Detect which cell encompasses the target text, then output its (X, Y) center coordinate. 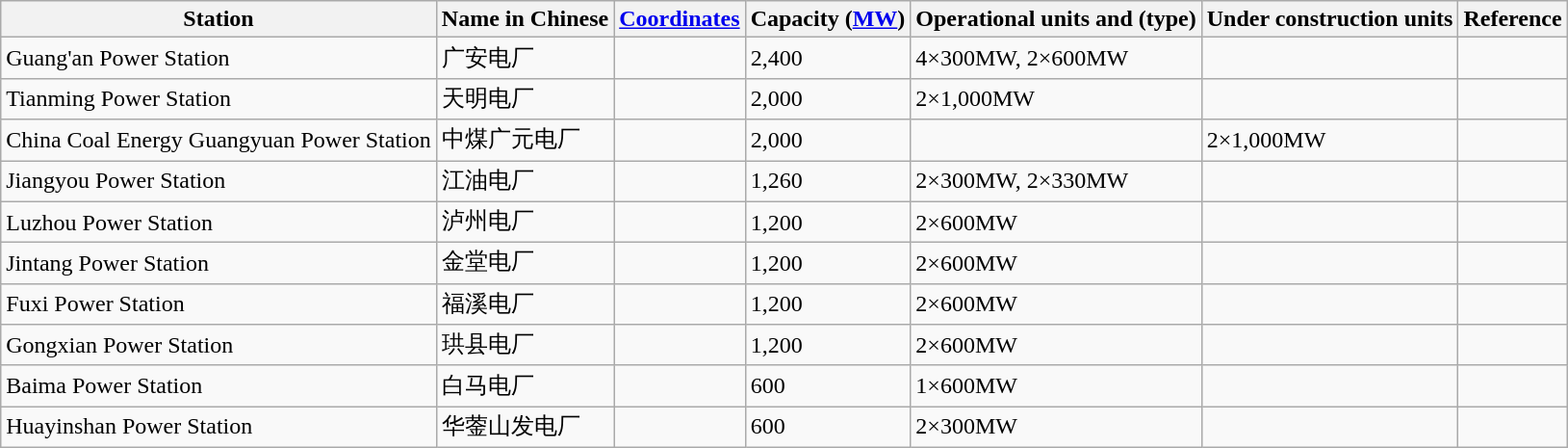
Jiangyou Power Station (219, 181)
Jintang Power Station (219, 264)
Capacity (MW) (828, 19)
Huayinshan Power Station (219, 428)
华蓥山发电厂 (525, 428)
Under construction units (1330, 19)
2,400 (828, 58)
中煤广元电厂 (525, 141)
广安电厂 (525, 58)
Fuxi Power Station (219, 304)
1,260 (828, 181)
2×300MW (1056, 428)
Station (219, 19)
Baima Power Station (219, 385)
China Coal Energy Guangyuan Power Station (219, 141)
Gongxian Power Station (219, 345)
4×300MW, 2×600MW (1056, 58)
泸州电厂 (525, 222)
江油电厂 (525, 181)
Reference (1513, 19)
2×300MW, 2×330MW (1056, 181)
Guang'an Power Station (219, 58)
Coordinates (680, 19)
Tianming Power Station (219, 98)
金堂电厂 (525, 264)
Luzhou Power Station (219, 222)
白马电厂 (525, 385)
Name in Chinese (525, 19)
天明电厂 (525, 98)
珙县电厂 (525, 345)
Operational units and (type) (1056, 19)
福溪电厂 (525, 304)
1×600MW (1056, 385)
